Detect which cell encompasses the target text, then output its [x, y] center coordinate. 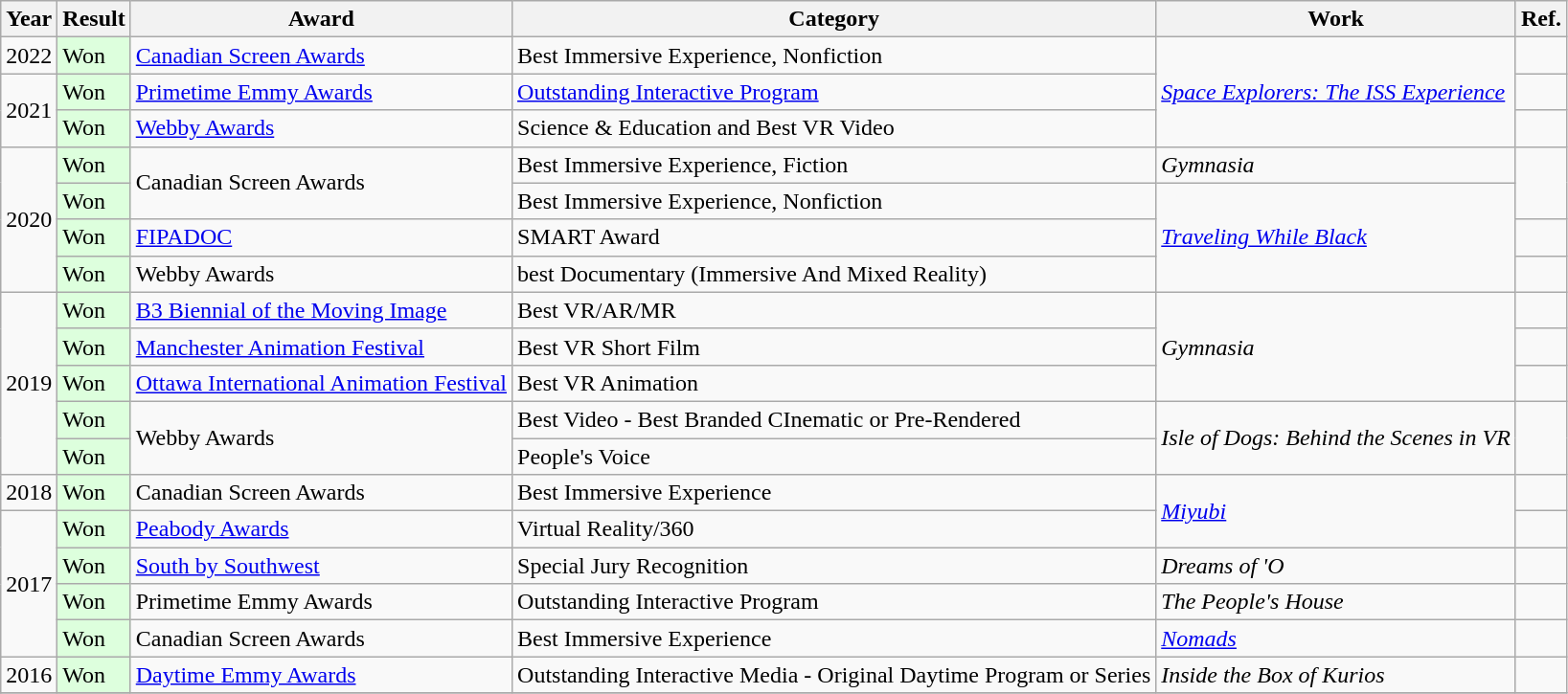
Miyubi [1336, 511]
Ref. [1540, 19]
2018 [29, 493]
Best VR/AR/MR [834, 310]
Year [29, 19]
B3 Biennial of the Moving Image [321, 310]
2019 [29, 383]
Special Jury Recognition [834, 566]
Daytime Emmy Awards [321, 675]
Best Immersive Experience, Fiction [834, 165]
Dreams of 'O [1336, 566]
Traveling While Black [1336, 237]
2017 [29, 584]
SMART Award [834, 237]
Ottawa International Animation Festival [321, 383]
Best Video - Best Branded CInematic or Pre-Rendered [834, 419]
Result [94, 19]
2016 [29, 675]
Category [834, 19]
best Documentary (Immersive And Mixed Reality) [834, 274]
Space Explorers: The ISS Experience [1336, 92]
Manchester Animation Festival [321, 347]
People's Voice [834, 457]
Best VR Animation [834, 383]
Work [1336, 19]
Inside the Box of Kurios [1336, 675]
Isle of Dogs: Behind the Scenes in VR [1336, 437]
Virtual Reality/360 [834, 529]
The People's House [1336, 602]
2020 [29, 219]
Outstanding Interactive Media - Original Daytime Program or Series [834, 675]
2021 [29, 110]
Best VR Short Film [834, 347]
South by Southwest [321, 566]
Peabody Awards [321, 529]
Science & Education and Best VR Video [834, 128]
FIPADOC [321, 237]
Nomads [1336, 638]
2022 [29, 56]
Award [321, 19]
